Extract the (X, Y) coordinate from the center of the cell holding the provided text.  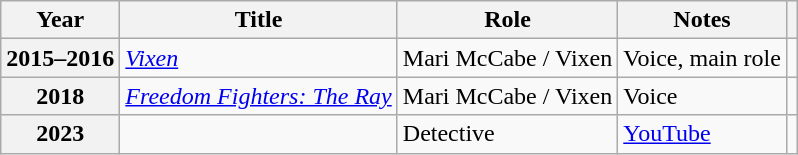
Role (507, 20)
2018 (60, 96)
Year (60, 20)
Detective (507, 134)
Freedom Fighters: The Ray (258, 96)
Vixen (258, 58)
YouTube (702, 134)
2015–2016 (60, 58)
Voice (702, 96)
Voice, main role (702, 58)
2023 (60, 134)
Notes (702, 20)
Title (258, 20)
